For the text-containing cell, return its midpoint in [x, y] coordinate format. 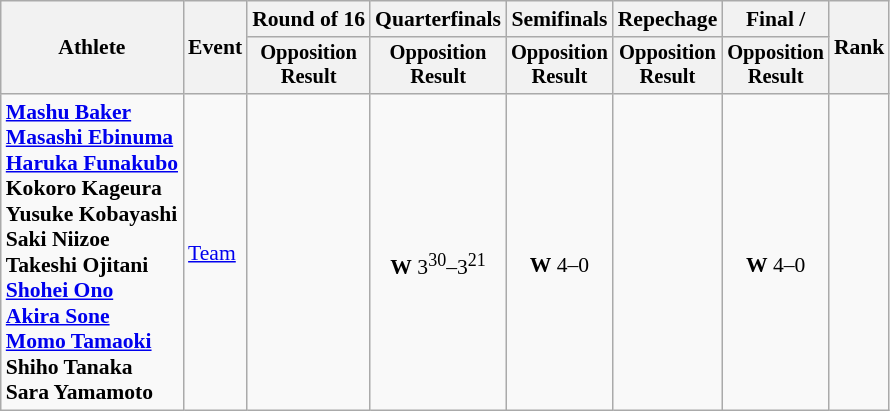
Round of 16 [308, 19]
Quarterfinals [438, 19]
W 330–321 [438, 252]
Repechage [668, 19]
Rank [860, 48]
Semifinals [560, 19]
Event [215, 48]
Final / [776, 19]
Team [215, 252]
Athlete [92, 48]
